Identify which cell holds the provided text, then report its (x, y) central coordinate. 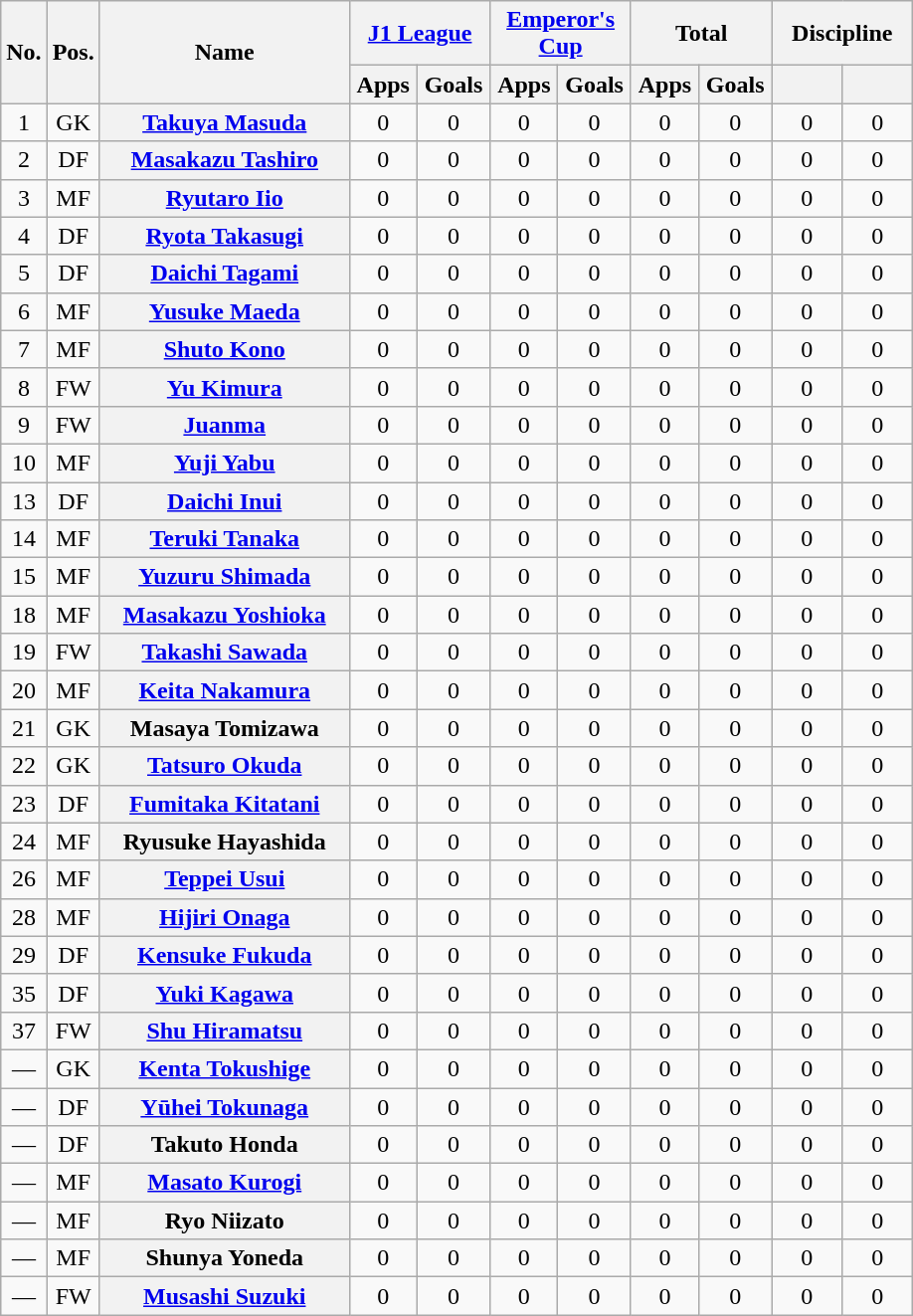
Yu Kimura (225, 387)
37 (24, 1031)
Masakazu Yoshioka (225, 615)
9 (24, 425)
20 (24, 690)
28 (24, 917)
Fumitaka Kitatani (225, 804)
24 (24, 842)
Masaya Tomizawa (225, 728)
4 (24, 236)
Juanma (225, 425)
Masato Kurogi (225, 1183)
Shunya Yoneda (225, 1258)
Total (701, 34)
Shu Hiramatsu (225, 1031)
23 (24, 804)
21 (24, 728)
Hijiri Onaga (225, 917)
Pos. (74, 52)
18 (24, 615)
Yuji Yabu (225, 463)
Teruki Tanaka (225, 539)
14 (24, 539)
Kensuke Fukuda (225, 955)
Daichi Tagami (225, 274)
Takuya Masuda (225, 122)
29 (24, 955)
Keita Nakamura (225, 690)
Tatsuro Okuda (225, 766)
1 (24, 122)
Ryo Niizato (225, 1221)
35 (24, 993)
13 (24, 500)
10 (24, 463)
Teppei Usui (225, 879)
Yuki Kagawa (225, 993)
22 (24, 766)
Takuto Honda (225, 1145)
Ryota Takasugi (225, 236)
6 (24, 311)
26 (24, 879)
Ryusuke Hayashida (225, 842)
No. (24, 52)
Yusuke Maeda (225, 311)
Discipline (842, 34)
8 (24, 387)
Emperor's Cup (561, 34)
Masakazu Tashiro (225, 160)
2 (24, 160)
19 (24, 653)
Shuto Kono (225, 349)
Ryutaro Iio (225, 198)
Musashi Suzuki (225, 1296)
Daichi Inui (225, 500)
Name (225, 52)
5 (24, 274)
Yūhei Tokunaga (225, 1107)
Yuzuru Shimada (225, 577)
Kenta Tokushige (225, 1068)
7 (24, 349)
3 (24, 198)
Takashi Sawada (225, 653)
J1 League (420, 34)
15 (24, 577)
